Scan for the cell matching the given text and deliver its (x, y) coordinate at center. 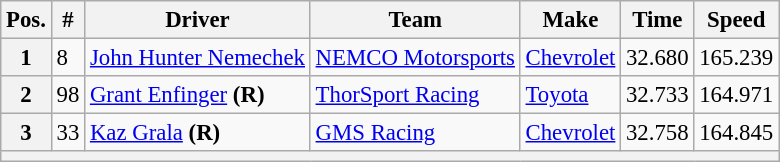
Make (570, 20)
Team (415, 20)
32.758 (658, 133)
John Hunter Nemechek (198, 58)
164.971 (736, 95)
2 (26, 95)
Grant Enfinger (R) (198, 95)
32.733 (658, 95)
164.845 (736, 133)
8 (68, 58)
# (68, 20)
165.239 (736, 58)
GMS Racing (415, 133)
3 (26, 133)
Time (658, 20)
Toyota (570, 95)
98 (68, 95)
Speed (736, 20)
33 (68, 133)
Pos. (26, 20)
Kaz Grala (R) (198, 133)
1 (26, 58)
NEMCO Motorsports (415, 58)
32.680 (658, 58)
ThorSport Racing (415, 95)
Driver (198, 20)
